From the cell containing the given text, extract its center point as (x, y) coordinate. 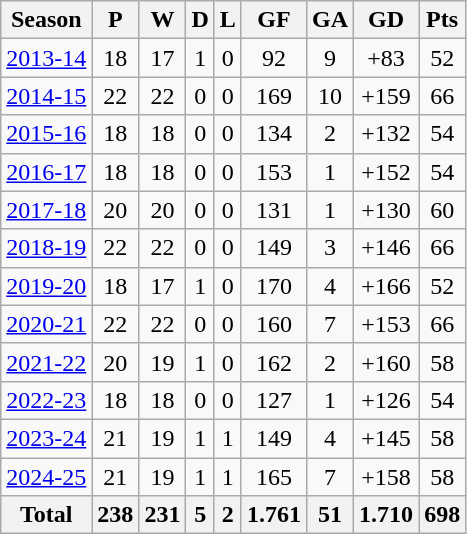
+132 (386, 134)
2018-19 (46, 248)
1.761 (274, 515)
Season (46, 20)
231 (162, 515)
698 (442, 515)
9 (330, 58)
1.710 (386, 515)
W (162, 20)
D (200, 20)
169 (274, 96)
3 (330, 248)
Pts (442, 20)
51 (330, 515)
+153 (386, 324)
P (116, 20)
+145 (386, 438)
2024-25 (46, 477)
5 (200, 515)
2016-17 (46, 172)
+130 (386, 210)
+152 (386, 172)
Total (46, 515)
238 (116, 515)
165 (274, 477)
2015-16 (46, 134)
+146 (386, 248)
127 (274, 400)
GA (330, 20)
+166 (386, 286)
60 (442, 210)
2023-24 (46, 438)
L (228, 20)
2019-20 (46, 286)
10 (330, 96)
92 (274, 58)
+160 (386, 362)
131 (274, 210)
160 (274, 324)
2017-18 (46, 210)
2021-22 (46, 362)
GD (386, 20)
+126 (386, 400)
+159 (386, 96)
GF (274, 20)
2020-21 (46, 324)
153 (274, 172)
2013-14 (46, 58)
2022-23 (46, 400)
162 (274, 362)
2014-15 (46, 96)
170 (274, 286)
+158 (386, 477)
+83 (386, 58)
134 (274, 134)
